Scan for the cell matching the given text and deliver its [X, Y] coordinate at center. 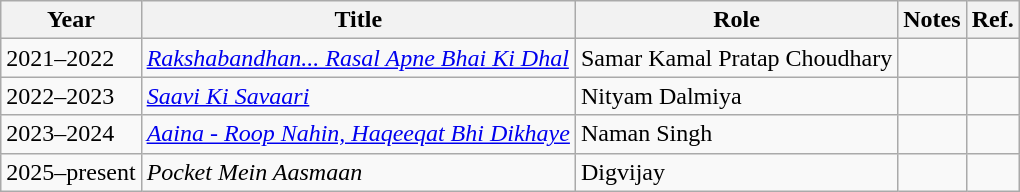
Ref. [992, 20]
2025–present [71, 172]
Nityam Dalmiya [736, 96]
2022–2023 [71, 96]
Naman Singh [736, 134]
Title [358, 20]
Notes [932, 20]
Aaina - Roop Nahin, Haqeeqat Bhi Dikhaye [358, 134]
Pocket Mein Aasmaan [358, 172]
2021–2022 [71, 58]
Role [736, 20]
Saavi Ki Savaari [358, 96]
Rakshabandhan... Rasal Apne Bhai Ki Dhal [358, 58]
Digvijay [736, 172]
Samar Kamal Pratap Choudhary [736, 58]
2023–2024 [71, 134]
Year [71, 20]
